Detect which cell encompasses the target text, then output its [x, y] center coordinate. 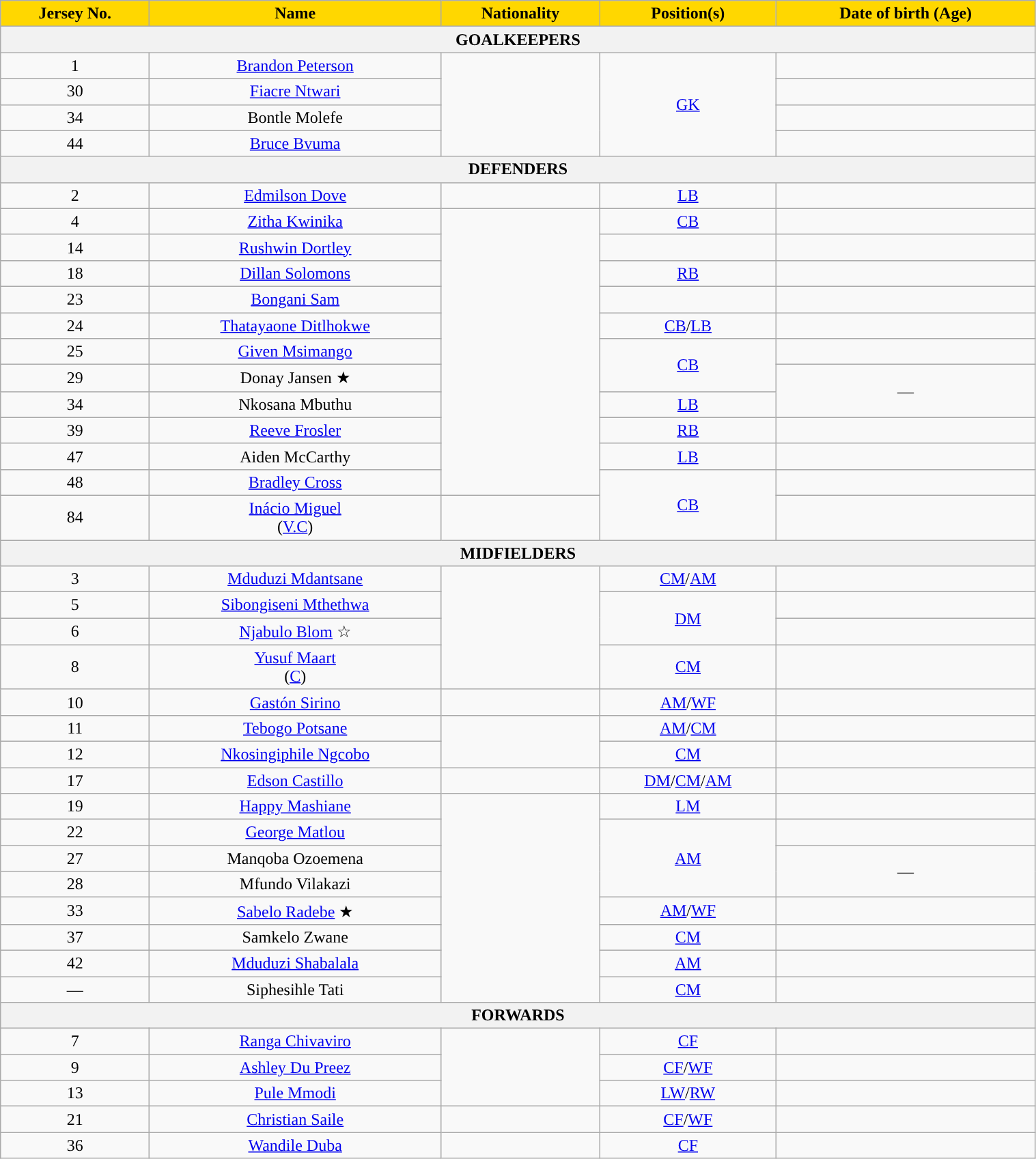
3 [75, 579]
Nationality [520, 14]
Njabulo Blom ☆ [295, 632]
DEFENDERS [518, 169]
39 [75, 430]
Manqoba Ozoemena [295, 858]
Mduduzi Mdantsane [295, 579]
Position(s) [688, 14]
6 [75, 632]
12 [75, 754]
Sabelo Radebe ★ [295, 911]
Gastón Sirino [295, 702]
Bongani Sam [295, 299]
33 [75, 911]
George Matlou [295, 833]
Zitha Kwinika [295, 221]
4 [75, 221]
Yusuf Maart(C) [295, 667]
42 [75, 963]
2 [75, 195]
Siphesihle Tati [295, 990]
13 [75, 1093]
7 [75, 1042]
18 [75, 273]
CB/LB [688, 326]
Bruce Bvuma [295, 143]
29 [75, 378]
Reeve Frosler [295, 430]
MIDFIELDERS [518, 553]
23 [75, 299]
DM [688, 619]
5 [75, 605]
44 [75, 143]
Edson Castillo [295, 781]
24 [75, 326]
36 [75, 1145]
84 [75, 518]
Mduduzi Shabalala [295, 963]
25 [75, 352]
Fiacre Ntwari [295, 92]
AM/CM [688, 728]
Thatayaone Ditlhokwe [295, 326]
Christian Saile [295, 1119]
Dillan Solomons [295, 273]
37 [75, 937]
Samkelo Zwane [295, 937]
Brandon Peterson [295, 66]
47 [75, 456]
FORWARDS [518, 1016]
28 [75, 884]
GK [688, 104]
9 [75, 1067]
Bradley Cross [295, 482]
LM [688, 807]
8 [75, 667]
Wandile Duba [295, 1145]
CM/AM [688, 579]
Donay Jansen ★ [295, 378]
Rushwin Dortley [295, 247]
LW/RW [688, 1093]
Edmilson Dove [295, 195]
10 [75, 702]
GOALKEEPERS [518, 40]
Jersey No. [75, 14]
Tebogo Potsane [295, 728]
Name [295, 14]
Bontle Molefe [295, 117]
Nkosana Mbuthu [295, 404]
1 [75, 66]
22 [75, 833]
48 [75, 482]
Ranga Chivaviro [295, 1042]
Aiden McCarthy [295, 456]
30 [75, 92]
Inácio Miguel(V.C) [295, 518]
Ashley Du Preez [295, 1067]
27 [75, 858]
Happy Mashiane [295, 807]
Given Msimango [295, 352]
Nkosingiphile Ngcobo [295, 754]
Date of birth (Age) [906, 14]
Sibongiseni Mthethwa [295, 605]
11 [75, 728]
14 [75, 247]
DM/CM/AM [688, 781]
21 [75, 1119]
19 [75, 807]
Mfundo Vilakazi [295, 884]
17 [75, 781]
Pule Mmodi [295, 1093]
